Return the (x, y) coordinate for the center point of the cell that contains the specified text.  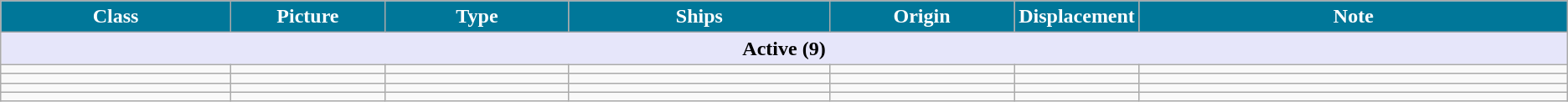
Displacement (1077, 17)
Note (1354, 17)
Ships (699, 17)
Type (477, 17)
Picture (307, 17)
Class (116, 17)
Origin (921, 17)
Active (9) (784, 48)
